Find where the given text appears and provide that cell's center as [x, y] coordinate. 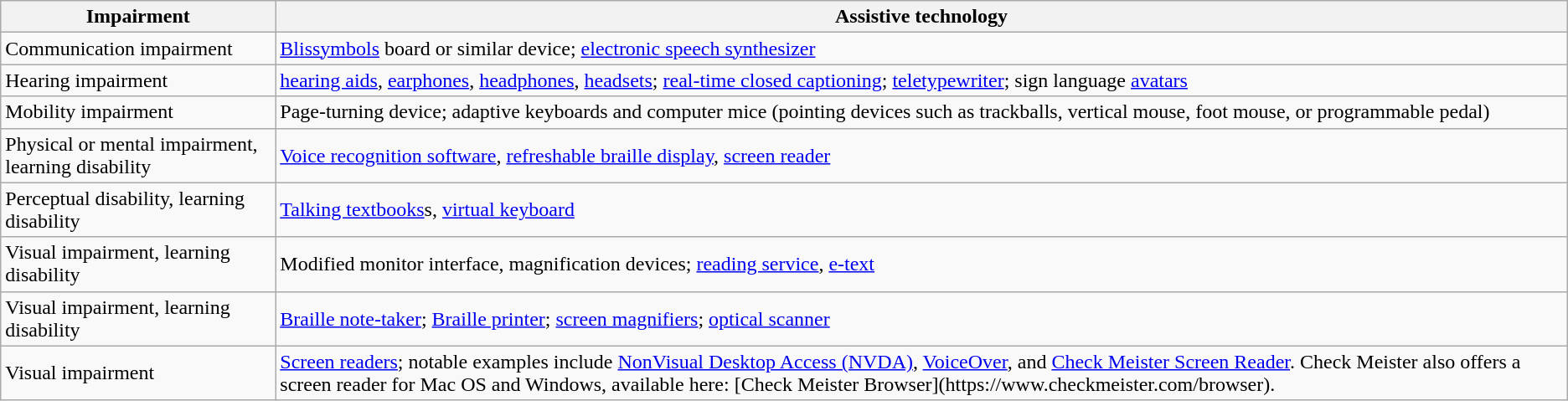
Hearing impairment [138, 80]
Page-turning device; adaptive keyboards and computer mice (pointing devices such as trackballs, vertical mouse, foot mouse, or programmable pedal) [921, 112]
hearing aids, earphones, headphones, headsets; real-time closed captioning; teletypewriter; sign language avatars [921, 80]
Modified monitor interface, magnification devices; reading service, e-text [921, 265]
Perceptual disability, learning disability [138, 209]
Physical or mental impairment, learning disability [138, 156]
Impairment [138, 17]
Blissymbols board or similar device; electronic speech synthesizer [921, 49]
Voice recognition software, refreshable braille display, screen reader [921, 156]
Assistive technology [921, 17]
Communication impairment [138, 49]
Talking textbookss, virtual keyboard [921, 209]
Visual impairment [138, 373]
Braille note-taker; Braille printer; screen magnifiers; optical scanner [921, 318]
Mobility impairment [138, 112]
